Return the [X, Y] coordinate for the center point of the cell that contains the specified text.  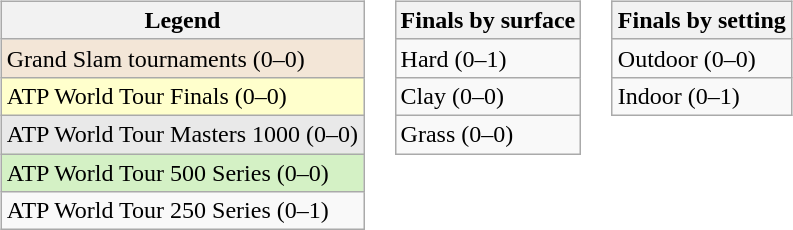
Grass (0–0) [488, 134]
Clay (0–0) [488, 96]
Legend [182, 20]
Outdoor (0–0) [702, 58]
Finals by surface [488, 20]
Hard (0–1) [488, 58]
Grand Slam tournaments (0–0) [182, 58]
Finals by setting [702, 20]
ATP World Tour 500 Series (0–0) [182, 173]
ATP World Tour 250 Series (0–1) [182, 211]
Indoor (0–1) [702, 96]
ATP World Tour Masters 1000 (0–0) [182, 134]
ATP World Tour Finals (0–0) [182, 96]
